Search for the cell housing the specified text and yield its (x, y) center coordinate. 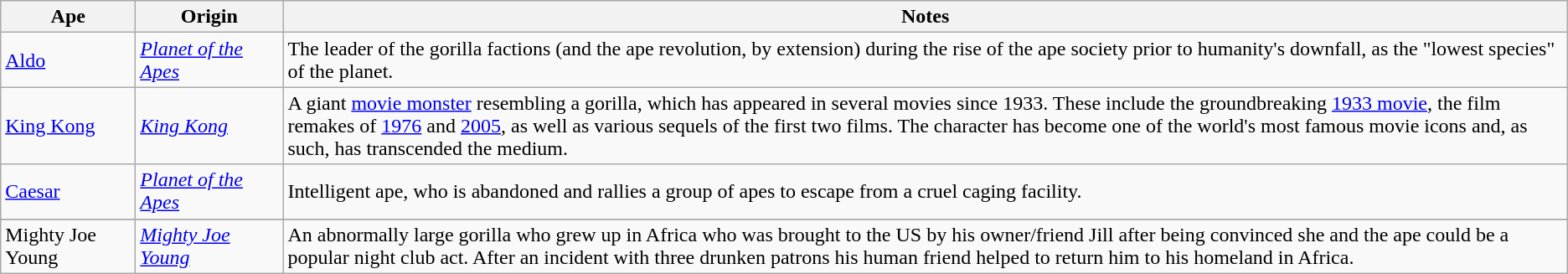
Aldo (69, 60)
Caesar (69, 191)
Origin (209, 17)
Notes (925, 17)
Intelligent ape, who is abandoned and rallies a group of apes to escape from a cruel caging facility. (925, 191)
Ape (69, 17)
